Provide the [x, y] coordinate of the cell's center where the given text is located.  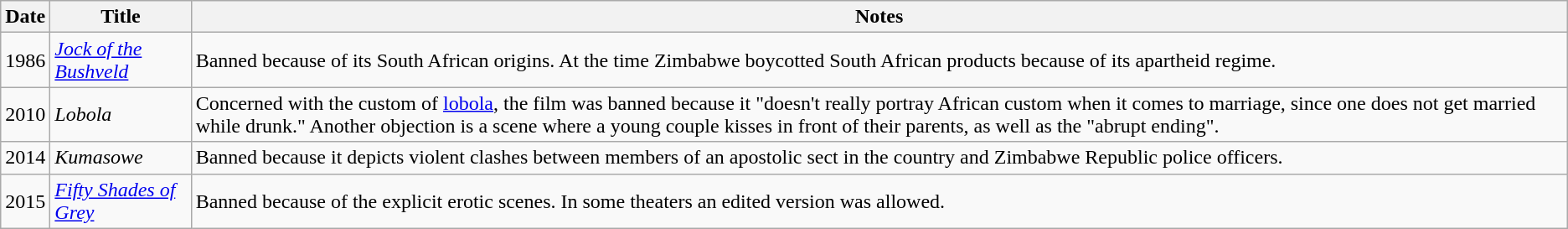
Lobola [121, 114]
Banned because of its South African origins. At the time Zimbabwe boycotted South African products because of its apartheid regime. [879, 60]
Date [25, 17]
Jock of the Bushveld [121, 60]
2014 [25, 158]
Fifty Shades of Grey [121, 201]
Banned because it depicts violent clashes between members of an apostolic sect in the country and Zimbabwe Republic police officers. [879, 158]
2010 [25, 114]
1986 [25, 60]
Title [121, 17]
2015 [25, 201]
Notes [879, 17]
Kumasowe [121, 158]
Banned because of the explicit erotic scenes. In some theaters an edited version was allowed. [879, 201]
